Detect which cell encompasses the target text, then output its [X, Y] center coordinate. 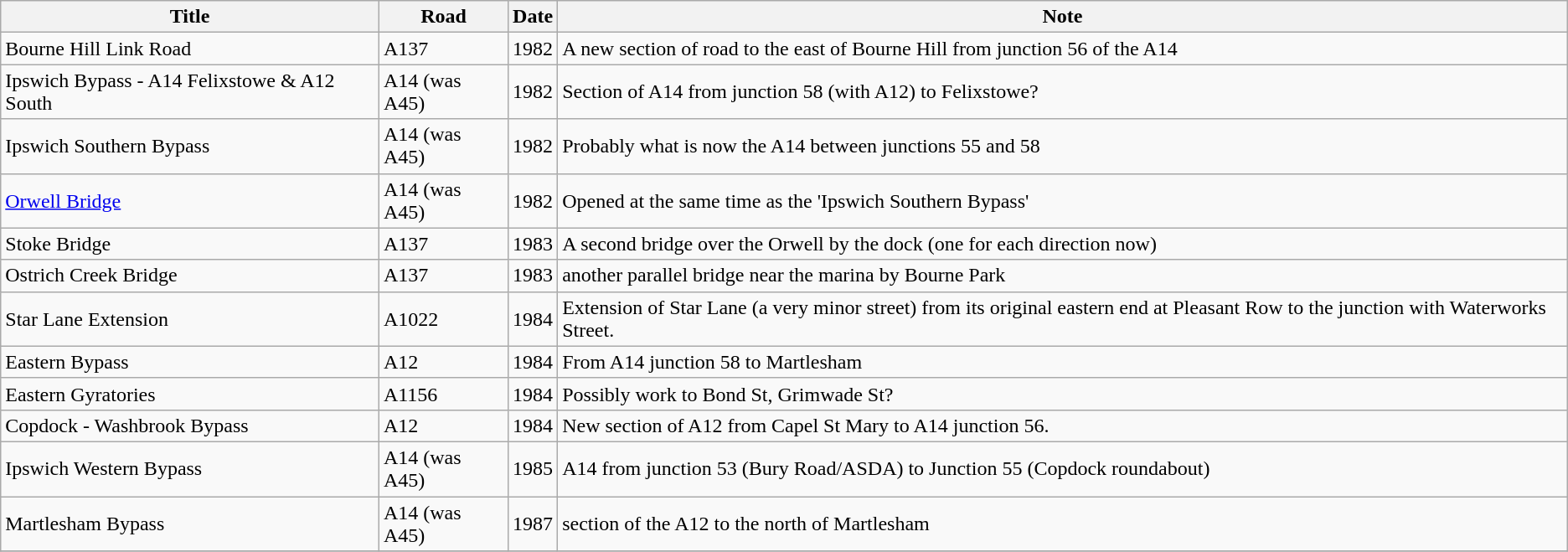
Ipswich Southern Bypass [190, 146]
Opened at the same time as the 'Ipswich Southern Bypass' [1063, 201]
Orwell Bridge [190, 201]
Bourne Hill Link Road [190, 49]
A second bridge over the Orwell by the dock (one for each direction now) [1063, 244]
A1022 [443, 318]
Note [1063, 17]
Ipswich Bypass - A14 Felixstowe & A12 South [190, 92]
Road [443, 17]
Possibly work to Bond St, Grimwade St? [1063, 394]
Star Lane Extension [190, 318]
Stoke Bridge [190, 244]
From A14 junction 58 to Martlesham [1063, 362]
A1156 [443, 394]
1985 [533, 469]
Extension of Star Lane (a very minor street) from its original eastern end at Pleasant Row to the junction with Waterworks Street. [1063, 318]
Probably what is now the A14 between junctions 55 and 58 [1063, 146]
1987 [533, 523]
Title [190, 17]
New section of A12 from Capel St Mary to A14 junction 56. [1063, 426]
A new section of road to the east of Bourne Hill from junction 56 of the A14 [1063, 49]
another parallel bridge near the marina by Bourne Park [1063, 276]
Section of A14 from junction 58 (with A12) to Felixstowe? [1063, 92]
Ipswich Western Bypass [190, 469]
Eastern Gyratories [190, 394]
Copdock - Washbrook Bypass [190, 426]
Ostrich Creek Bridge [190, 276]
section of the A12 to the north of Martlesham [1063, 523]
Date [533, 17]
Martlesham Bypass [190, 523]
Eastern Bypass [190, 362]
A14 from junction 53 (Bury Road/ASDA) to Junction 55 (Copdock roundabout) [1063, 469]
